Search for the cell housing the specified text and yield its [X, Y] center coordinate. 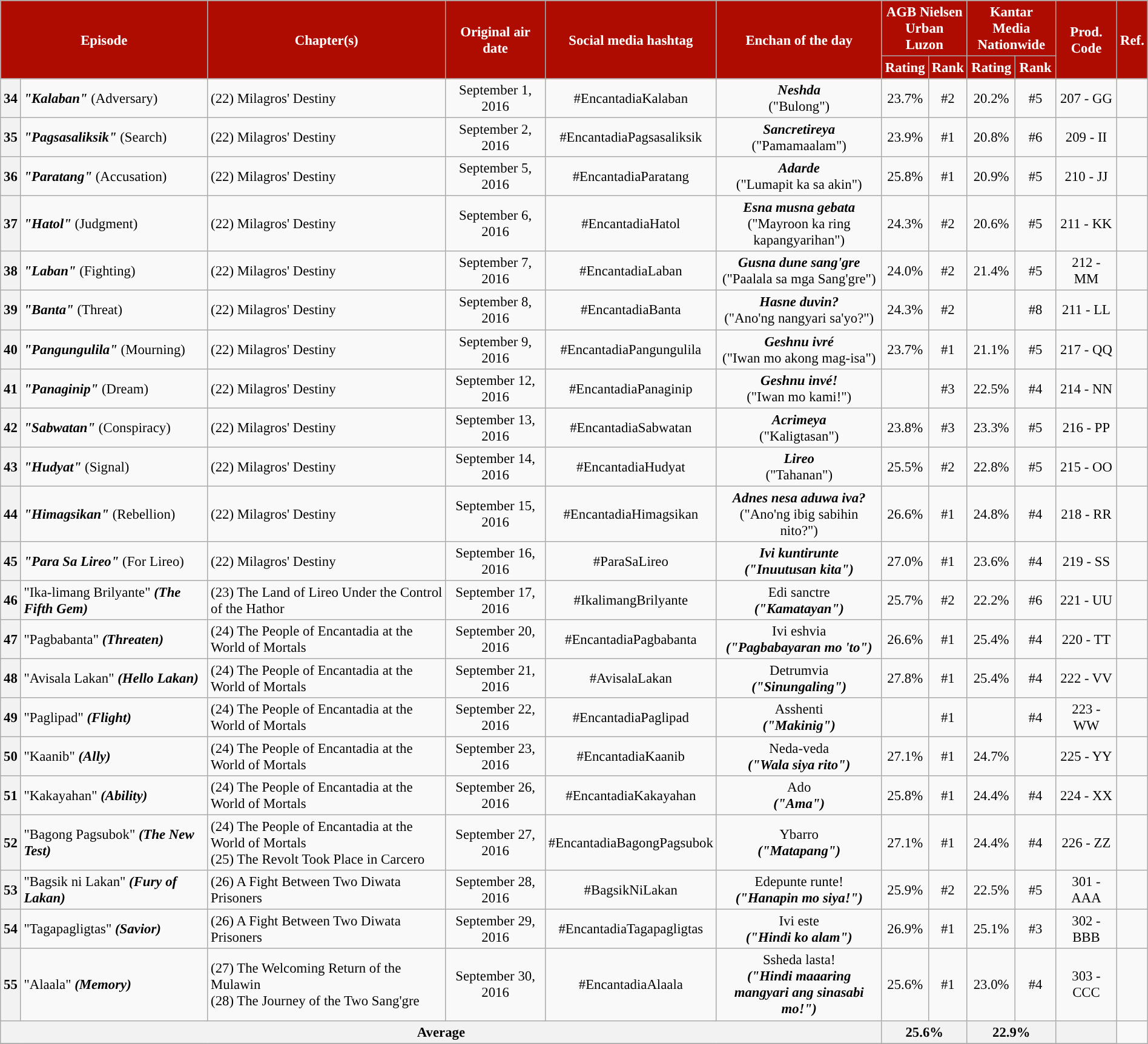
224 - XX [1086, 795]
#EncantadiaPangungulila [631, 350]
September 21, 2016 [495, 678]
"Pagsasaliksik" (Search) [114, 138]
47 [11, 639]
"Avisala Lakan" (Hello Lakan) [114, 678]
AGB NielsenUrban Luzon [924, 28]
23.9% [905, 138]
21.1% [991, 350]
25.9% [905, 890]
25.7% [905, 600]
#BagsikNiLakan [631, 890]
209 - II [1086, 138]
Prod. Code [1086, 40]
22.9% [1011, 1032]
#8 [1035, 310]
(27) The Welcoming Return of the Mulawin(28) The Journey of the Two Sang'gre [327, 985]
Neda-veda("Wala siya rito") [799, 757]
Gusna dune sang'gre("Paalala sa mga Sang'gre") [799, 271]
301 - AAA [1086, 890]
"Ika-limang Brilyante" (The Fifth Gem) [114, 600]
212 - MM [1086, 271]
#AvisalaLakan [631, 678]
210 - JJ [1086, 177]
#EncantadiaHimagsikan [631, 514]
Ref. [1132, 40]
Geshnu invé!("Iwan mo kami!") [799, 389]
211 - LL [1086, 310]
September 22, 2016 [495, 718]
45 [11, 562]
Esna musna gebata("Mayroon ka ring kapangyarihan") [799, 224]
#EncantadiaLaban [631, 271]
211 - KK [1086, 224]
September 13, 2016 [495, 427]
34 [11, 98]
"Hudyat" (Signal) [114, 466]
25.1% [991, 930]
220 - TT [1086, 639]
215 - OO [1086, 466]
40 [11, 350]
Lireo("Tahanan") [799, 466]
"Hatol" (Judgment) [114, 224]
55 [11, 985]
September 17, 2016 [495, 600]
50 [11, 757]
Ybarro("Matapang") [799, 843]
September 15, 2016 [495, 514]
303 - CCC [1086, 985]
September 29, 2016 [495, 930]
#EncantadiaPagbabanta [631, 639]
#EncantadiaKakayahan [631, 795]
24.7% [991, 757]
"Kaanib" (Ally) [114, 757]
"Pangungulila" (Mourning) [114, 350]
September 1, 2016 [495, 98]
September 28, 2016 [495, 890]
#EncantadiaAlaala [631, 985]
Edepunte runte!("Hanapin mo siya!") [799, 890]
Ado("Ama") [799, 795]
23.3% [991, 427]
222 - VV [1086, 678]
#EncantadiaTagapagligtas [631, 930]
46 [11, 600]
September 23, 2016 [495, 757]
Enchan of the day [799, 40]
207 - GG [1086, 98]
September 5, 2016 [495, 177]
Asshenti("Makinig") [799, 718]
Ssheda lasta!("Hindi maaaring mangyari ang sinasabi mo!") [799, 985]
22.2% [991, 600]
221 - UU [1086, 600]
218 - RR [1086, 514]
24.0% [905, 271]
49 [11, 718]
"Alaala" (Memory) [114, 985]
Edi sanctre("Kamatayan") [799, 600]
35 [11, 138]
44 [11, 514]
Original air date [495, 40]
"Paglipad" (Flight) [114, 718]
Detrumvia("Sinungaling") [799, 678]
42 [11, 427]
Chapter(s) [327, 40]
20.9% [991, 177]
"Himagsikan" (Rebellion) [114, 514]
"Panaginip" (Dream) [114, 389]
Ivi este("Hindi ko alam") [799, 930]
23.0% [991, 985]
Adarde("Lumapit ka sa akin") [799, 177]
26.9% [905, 930]
September 26, 2016 [495, 795]
(24) The People of Encantadia at the World of Mortals(25) The Revolt Took Place in Carcero [327, 843]
#EncantadiaHudyat [631, 466]
38 [11, 271]
"Bagong Pagsubok" (The New Test) [114, 843]
223 - WW [1086, 718]
#EncantadiaKaanib [631, 757]
41 [11, 389]
#EncantadiaHatol [631, 224]
Ivi eshvia("Pagbabayaran mo 'to") [799, 639]
20.2% [991, 98]
53 [11, 890]
September 8, 2016 [495, 310]
225 - YY [1086, 757]
39 [11, 310]
21.4% [991, 271]
#EncantadiaPagsasaliksik [631, 138]
#ParaSaLireo [631, 562]
#EncantadiaParatang [631, 177]
Episode [104, 40]
20.6% [991, 224]
214 - NN [1086, 389]
216 - PP [1086, 427]
226 - ZZ [1086, 843]
#EncantadiaSabwatan [631, 427]
September 6, 2016 [495, 224]
Geshnu ivré("Iwan mo akong mag-isa") [799, 350]
#EncantadiaBanta [631, 310]
"Paratang" (Accusation) [114, 177]
#EncantadiaPanaginip [631, 389]
Acrimeya("Kaligtasan") [799, 427]
"Kalaban" (Adversary) [114, 98]
September 9, 2016 [495, 350]
Ivi kuntirunte("Inuutusan kita") [799, 562]
"Sabwatan" (Conspiracy) [114, 427]
Adnes nesa aduwa iva?("Ano'ng ibig sabihin nito?") [799, 514]
20.8% [991, 138]
"Para Sa Lireo" (For Lireo) [114, 562]
September 27, 2016 [495, 843]
23.6% [991, 562]
51 [11, 795]
#IkalimangBrilyante [631, 600]
September 12, 2016 [495, 389]
302 - BBB [1086, 930]
September 2, 2016 [495, 138]
24.8% [991, 514]
Sancretireya("Pamamaalam") [799, 138]
"Laban" (Fighting) [114, 271]
#EncantadiaKalaban [631, 98]
September 20, 2016 [495, 639]
36 [11, 177]
September 7, 2016 [495, 271]
54 [11, 930]
"Pagbabanta" (Threaten) [114, 639]
Neshda("Bulong") [799, 98]
48 [11, 678]
September 16, 2016 [495, 562]
"Bagsik ni Lakan" (Fury of Lakan) [114, 890]
219 - SS [1086, 562]
#EncantadiaBagongPagsubok [631, 843]
"Kakayahan" (Ability) [114, 795]
25.5% [905, 466]
37 [11, 224]
217 - QQ [1086, 350]
#EncantadiaPaglipad [631, 718]
27.0% [905, 562]
Social media hashtag [631, 40]
(23) The Land of Lireo Under the Control of the Hathor [327, 600]
43 [11, 466]
September 30, 2016 [495, 985]
Kantar MediaNationwide [1011, 28]
Average [441, 1032]
"Banta" (Threat) [114, 310]
"Tagapagligtas" (Savior) [114, 930]
23.8% [905, 427]
27.8% [905, 678]
22.8% [991, 466]
52 [11, 843]
Hasne duvin?("Ano'ng nangyari sa'yo?") [799, 310]
September 14, 2016 [495, 466]
